Scan for the cell matching the given text and deliver its (x, y) coordinate at center. 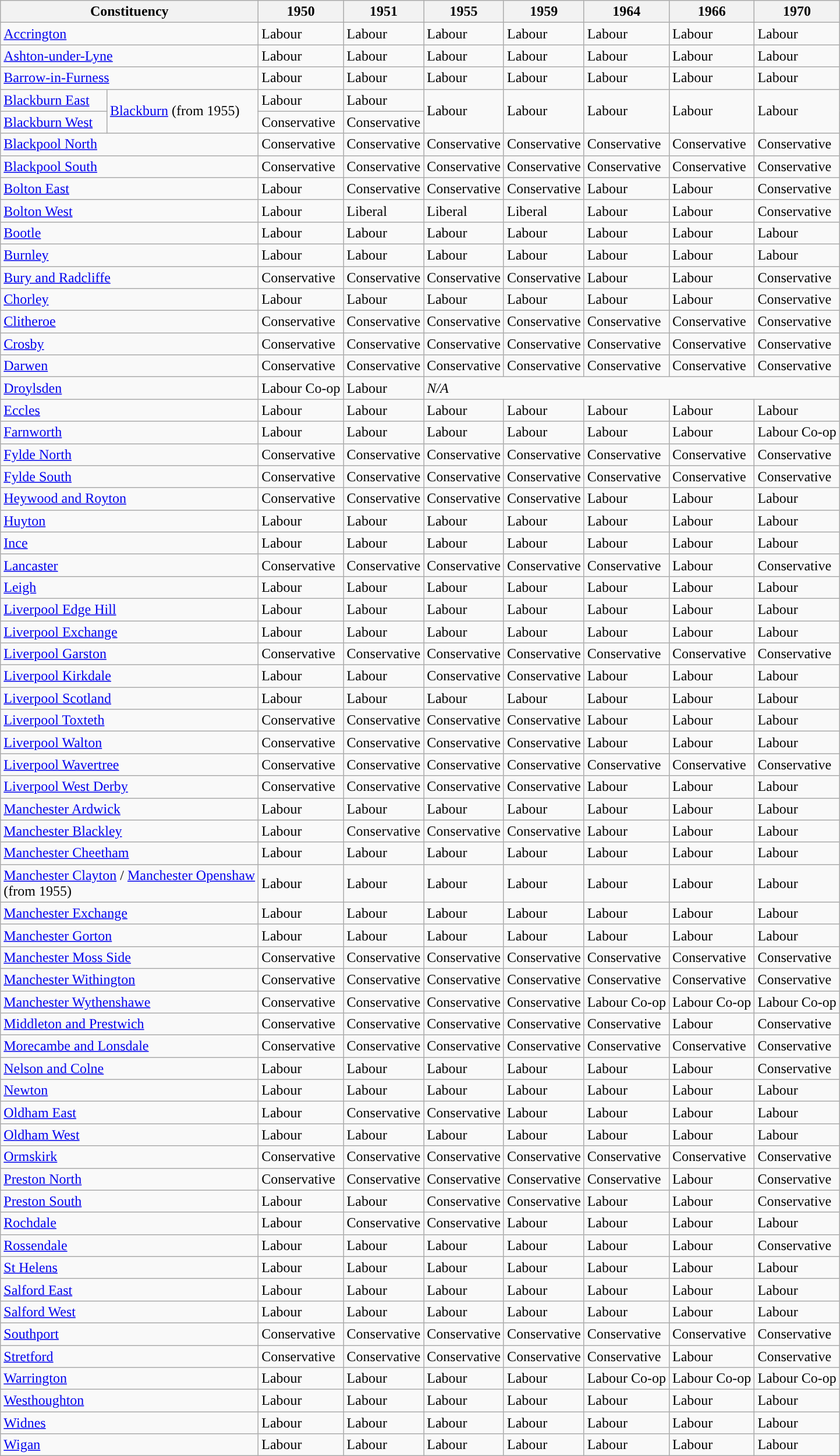
Morecambe and Lonsdale (129, 1046)
Bury and Radcliffe (129, 278)
Oldham East (129, 1113)
Liverpool Garston (129, 654)
Wigan (129, 1445)
Preston North (129, 1179)
1951 (384, 12)
Salford East (129, 1290)
Salford West (129, 1312)
Rossendale (129, 1245)
Manchester Blackley (129, 831)
Widnes (129, 1423)
Warrington (129, 1379)
Blackpool North (129, 144)
Blackburn East (54, 100)
Bolton West (129, 211)
1959 (544, 12)
Manchester Cheetham (129, 853)
Ince (129, 543)
Burnley (129, 255)
Stretford (129, 1356)
Liverpool Exchange (129, 631)
Newton (129, 1091)
Manchester Withington (129, 979)
Manchester Clayton / Manchester Openshaw(from 1955) (129, 883)
Middleton and Prestwich (129, 1024)
Westhoughton (129, 1401)
Rochdale (129, 1223)
Farnworth (129, 432)
1955 (464, 12)
Liverpool Toxteth (129, 720)
Nelson and Colne (129, 1068)
Manchester Gorton (129, 935)
Chorley (129, 300)
1970 (797, 12)
Lancaster (129, 565)
Bolton East (129, 189)
Preston South (129, 1201)
Southport (129, 1334)
Heywood and Royton (129, 499)
1964 (626, 12)
Droylsden (129, 388)
Blackburn West (54, 122)
Oldham West (129, 1135)
Liverpool West Derby (129, 787)
Constituency (129, 12)
1966 (712, 12)
Accrington (129, 34)
St Helens (129, 1267)
Fylde South (129, 477)
Blackpool South (129, 166)
Manchester Ardwick (129, 809)
Eccles (129, 410)
1950 (301, 12)
Clitheroe (129, 322)
Bootle (129, 233)
Manchester Exchange (129, 913)
Liverpool Edge Hill (129, 609)
N/A (632, 388)
Manchester Moss Side (129, 957)
Fylde North (129, 454)
Crosby (129, 344)
Ormskirk (129, 1157)
Manchester Wythenshawe (129, 1002)
Barrow-in-Furness (129, 78)
Liverpool Kirkdale (129, 676)
Blackburn (from 1955) (182, 111)
Huyton (129, 521)
Ashton-under-Lyne (129, 56)
Liverpool Scotland (129, 698)
Leigh (129, 587)
Darwen (129, 366)
Liverpool Wavertree (129, 765)
Liverpool Walton (129, 743)
